Capture the cell that displays the provided text and extract its [x, y] central coordinate. 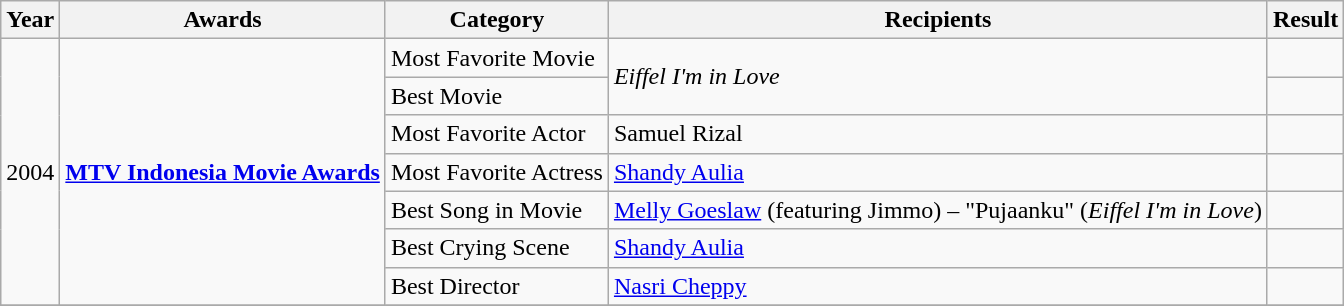
Best Director [496, 286]
Category [496, 20]
Best Song in Movie [496, 210]
Most Favorite Actor [496, 134]
Recipients [938, 20]
MTV Indonesia Movie Awards [223, 172]
Best Crying Scene [496, 248]
Eiffel I'm in Love [938, 77]
Most Favorite Movie [496, 58]
Most Favorite Actress [496, 172]
Year [30, 20]
Result [1305, 20]
2004 [30, 172]
Samuel Rizal [938, 134]
Nasri Cheppy [938, 286]
Awards [223, 20]
Best Movie [496, 96]
Melly Goeslaw (featuring Jimmo) – "Pujaanku" (Eiffel I'm in Love) [938, 210]
